Provide the (X, Y) coordinate of the cell's center where the given text is located.  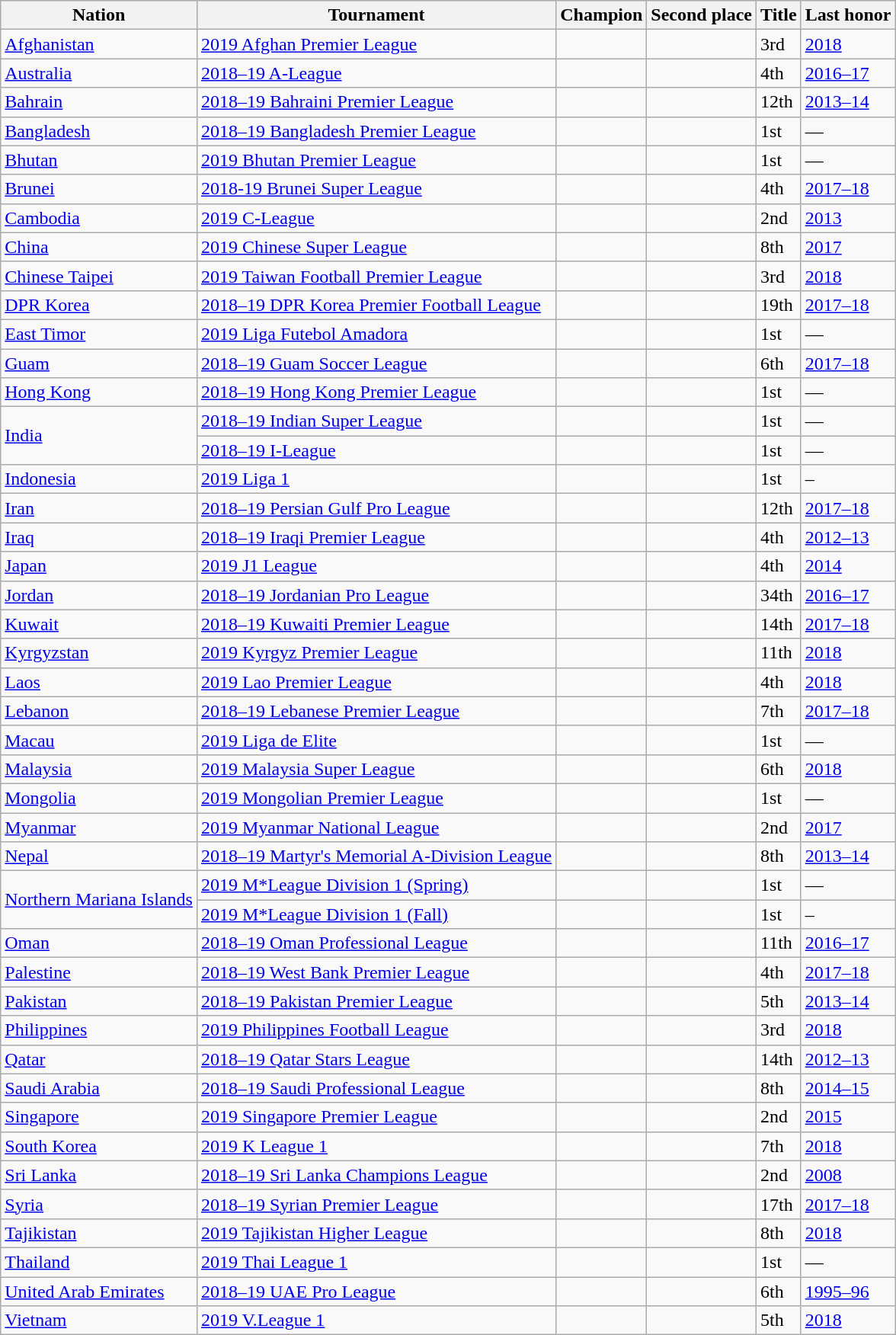
Laos (99, 682)
Bangladesh (99, 131)
Title (779, 15)
2014 (848, 566)
2019 Myanmar National League (376, 827)
United Arab Emirates (99, 1292)
China (99, 247)
2019 C-League (376, 218)
Indonesia (99, 479)
Lebanon (99, 711)
1995–96 (848, 1292)
2019 Malaysia Super League (376, 769)
2019 Tajikistan Higher League (376, 1233)
Sri Lanka (99, 1175)
2018–19 Iraqi Premier League (376, 537)
Guam (99, 363)
2008 (848, 1175)
2019 Lao Premier League (376, 682)
2018–19 DPR Korea Premier Football League (376, 305)
2018–19 Syrian Premier League (376, 1204)
Tournament (376, 15)
2018–19 A-League (376, 73)
Hong Kong (99, 392)
2019 Mongolian Premier League (376, 798)
East Timor (99, 334)
Singapore (99, 1117)
17th (779, 1204)
2018–19 Persian Gulf Pro League (376, 508)
2014–15 (848, 1088)
Qatar (99, 1059)
Northern Mariana Islands (99, 900)
2019 Liga de Elite (376, 740)
Iraq (99, 537)
2019 K League 1 (376, 1146)
Nation (99, 15)
Iran (99, 508)
Thailand (99, 1262)
2018–19 Saudi Professional League (376, 1088)
Philippines (99, 1030)
Syria (99, 1204)
2018-19 Brunei Super League (376, 189)
2018–19 Pakistan Premier League (376, 1001)
Vietnam (99, 1321)
2019 V.League 1 (376, 1321)
2019 Kyrgyz Premier League (376, 653)
Palestine (99, 972)
India (99, 436)
2019 M*League Division 1 (Spring) (376, 885)
Brunei (99, 189)
Kuwait (99, 624)
Malaysia (99, 769)
34th (779, 595)
2019 Bhutan Premier League (376, 160)
Bahrain (99, 102)
2018–19 Sri Lanka Champions League (376, 1175)
2019 Liga Futebol Amadora (376, 334)
2018–19 Hong Kong Premier League (376, 392)
2018–19 UAE Pro League (376, 1292)
2018–19 Qatar Stars League (376, 1059)
Cambodia (99, 218)
Nepal (99, 856)
2019 Philippines Football League (376, 1030)
2018–19 Jordanian Pro League (376, 595)
2019 Thai League 1 (376, 1262)
DPR Korea (99, 305)
Kyrgyzstan (99, 653)
2018–19 West Bank Premier League (376, 972)
Saudi Arabia (99, 1088)
Champion (602, 15)
2018–19 Martyr's Memorial A-Division League (376, 856)
2018–19 Kuwaiti Premier League (376, 624)
2019 Liga 1 (376, 479)
2013 (848, 218)
2019 J1 League (376, 566)
Afghanistan (99, 44)
2019 Afghan Premier League (376, 44)
Oman (99, 943)
Australia (99, 73)
2019 Singapore Premier League (376, 1117)
Chinese Taipei (99, 276)
2018–19 Lebanese Premier League (376, 711)
2019 M*League Division 1 (Fall) (376, 914)
Last honor (848, 15)
19th (779, 305)
2018–19 Bangladesh Premier League (376, 131)
2018–19 I-League (376, 450)
2018–19 Guam Soccer League (376, 363)
2015 (848, 1117)
Jordan (99, 595)
2019 Taiwan Football Premier League (376, 276)
2018–19 Indian Super League (376, 421)
2019 Chinese Super League (376, 247)
2018–19 Oman Professional League (376, 943)
Pakistan (99, 1001)
Second place (702, 15)
South Korea (99, 1146)
2018–19 Bahraini Premier League (376, 102)
Bhutan (99, 160)
Myanmar (99, 827)
Macau (99, 740)
Japan (99, 566)
Mongolia (99, 798)
Tajikistan (99, 1233)
